For the text-containing cell, return its midpoint in [X, Y] coordinate format. 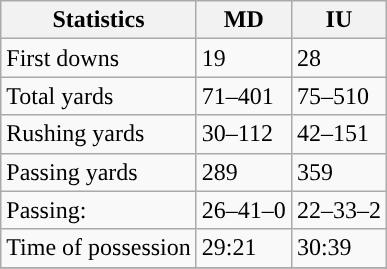
Time of possession [99, 248]
Rushing yards [99, 134]
28 [338, 58]
30–112 [244, 134]
Total yards [99, 96]
IU [338, 20]
359 [338, 172]
289 [244, 172]
MD [244, 20]
29:21 [244, 248]
26–41–0 [244, 210]
30:39 [338, 248]
First downs [99, 58]
75–510 [338, 96]
Statistics [99, 20]
19 [244, 58]
Passing yards [99, 172]
71–401 [244, 96]
42–151 [338, 134]
Passing: [99, 210]
22–33–2 [338, 210]
